Extract the (X, Y) coordinate from the center of the cell holding the provided text.  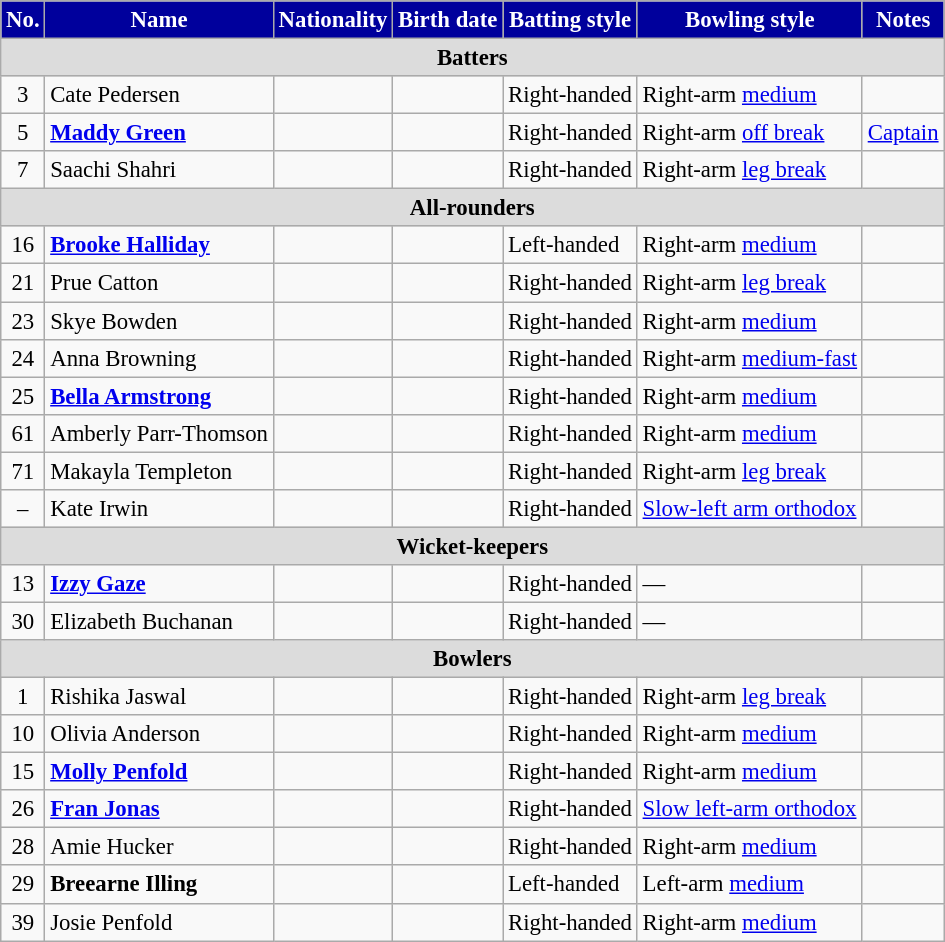
Right-arm medium-fast (750, 358)
71 (23, 471)
15 (23, 772)
30 (23, 621)
7 (23, 170)
Amie Hucker (159, 847)
61 (23, 433)
All-rounders (472, 208)
Saachi Shahri (159, 170)
Skye Bowden (159, 321)
13 (23, 584)
Maddy Green (159, 133)
Josie Penfold (159, 922)
Nationality (332, 20)
Batting style (570, 20)
Elizabeth Buchanan (159, 621)
Wicket-keepers (472, 546)
Molly Penfold (159, 772)
1 (23, 697)
21 (23, 283)
10 (23, 734)
28 (23, 847)
Batters (472, 58)
Izzy Gaze (159, 584)
25 (23, 396)
Rishika Jaswal (159, 697)
Amberly Parr-Thomson (159, 433)
3 (23, 95)
Fran Jonas (159, 809)
Bowling style (750, 20)
Captain (902, 133)
Notes (902, 20)
16 (23, 245)
Birth date (448, 20)
5 (23, 133)
Bowlers (472, 659)
Anna Browning (159, 358)
Cate Pedersen (159, 95)
Breearne Illing (159, 885)
Bella Armstrong (159, 396)
23 (23, 321)
Name (159, 20)
Left-arm medium (750, 885)
24 (23, 358)
Right-arm off break (750, 133)
Slow left-arm orthodox (750, 809)
Brooke Halliday (159, 245)
26 (23, 809)
– (23, 509)
Slow-left arm orthodox (750, 509)
Makayla Templeton (159, 471)
29 (23, 885)
Prue Catton (159, 283)
No. (23, 20)
Olivia Anderson (159, 734)
Kate Irwin (159, 509)
39 (23, 922)
